Extract the [X, Y] coordinate from the center of the cell holding the provided text.  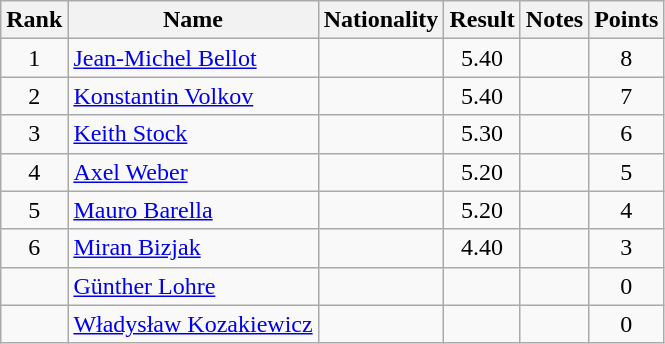
4.40 [482, 248]
Notes [554, 20]
7 [626, 96]
Günther Lohre [193, 286]
1 [34, 58]
Konstantin Volkov [193, 96]
2 [34, 96]
Points [626, 20]
Rank [34, 20]
Miran Bizjak [193, 248]
Axel Weber [193, 172]
Name [193, 20]
Jean-Michel Bellot [193, 58]
8 [626, 58]
5.30 [482, 134]
Władysław Kozakiewicz [193, 324]
Nationality [381, 20]
Mauro Barella [193, 210]
Keith Stock [193, 134]
Result [482, 20]
